From the cell containing the given text, extract its center point as [x, y] coordinate. 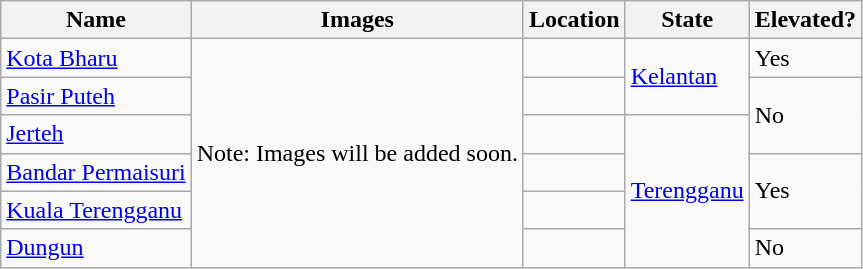
Images [357, 20]
Elevated? [805, 20]
Note: Images will be added soon. [357, 153]
Kuala Terengganu [96, 210]
Location [574, 20]
Name [96, 20]
Kota Bharu [96, 58]
Pasir Puteh [96, 96]
Dungun [96, 248]
Jerteh [96, 134]
Kelantan [687, 77]
Bandar Permaisuri [96, 172]
Terengganu [687, 191]
State [687, 20]
